Return [x, y] of the center of cell containing provided text 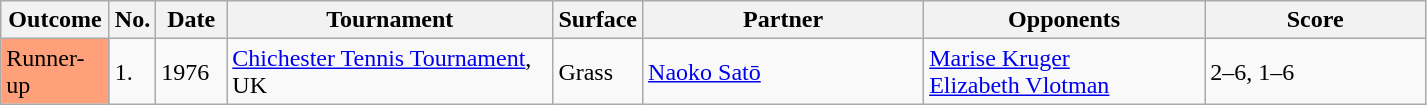
Surface [598, 20]
2–6, 1–6 [1316, 72]
Opponents [1064, 20]
Runner-up [56, 72]
Marise Kruger Elizabeth Vlotman [1064, 72]
Chichester Tennis Tournament, UK [390, 72]
Date [192, 20]
Partner [784, 20]
Naoko Satō [784, 72]
1976 [192, 72]
Outcome [56, 20]
Score [1316, 20]
Tournament [390, 20]
Grass [598, 72]
No. [132, 20]
1. [132, 72]
